Search for the cell housing the specified text and yield its (x, y) center coordinate. 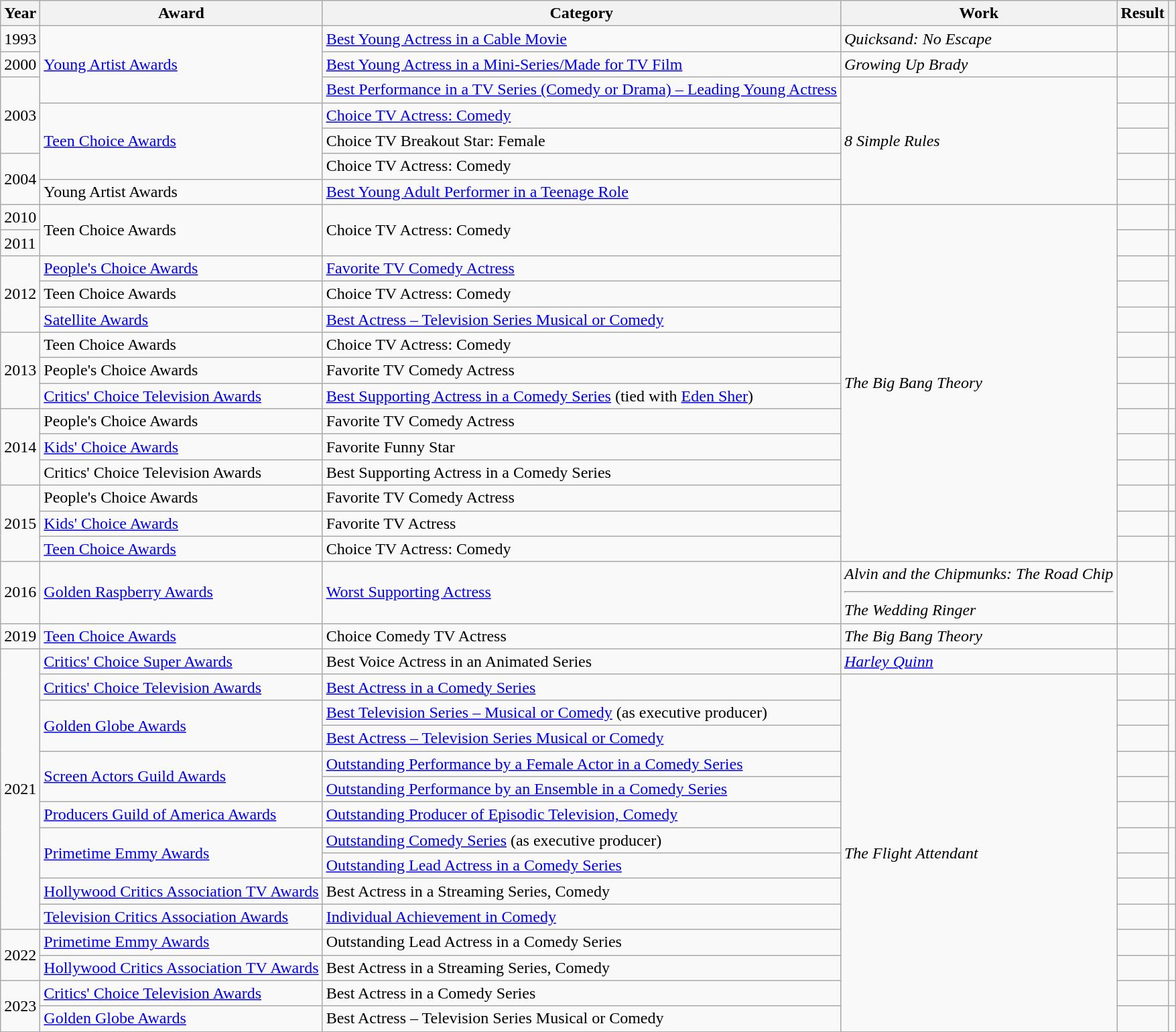
Choice TV Breakout Star: Female (582, 141)
Television Critics Association Awards (181, 917)
2012 (20, 294)
2011 (20, 243)
2019 (20, 636)
Favorite Funny Star (582, 447)
2014 (20, 447)
2004 (20, 179)
Harley Quinn (978, 661)
The Flight Attendant (978, 852)
Alvin and the Chipmunks: The Road ChipThe Wedding Ringer (978, 592)
2023 (20, 1006)
Best Performance in a TV Series (Comedy or Drama) – Leading Young Actress (582, 90)
Screen Actors Guild Awards (181, 776)
Category (582, 13)
Best Young Actress in a Cable Movie (582, 39)
2021 (20, 789)
Best Young Adult Performer in a Teenage Role (582, 192)
2016 (20, 592)
Satellite Awards (181, 320)
Favorite TV Actress (582, 523)
Outstanding Performance by a Female Actor in a Comedy Series (582, 763)
2003 (20, 115)
2015 (20, 523)
Best Young Actress in a Mini-Series/Made for TV Film (582, 64)
2022 (20, 955)
Golden Raspberry Awards (181, 592)
Year (20, 13)
2010 (20, 217)
Producers Guild of America Awards (181, 815)
Best Supporting Actress in a Comedy Series (582, 472)
2013 (20, 371)
Individual Achievement in Comedy (582, 917)
1993 (20, 39)
Best Television Series – Musical or Comedy (as executive producer) (582, 712)
Critics' Choice Super Awards (181, 661)
Outstanding Performance by an Ensemble in a Comedy Series (582, 789)
Outstanding Producer of Episodic Television, Comedy (582, 815)
Choice Comedy TV Actress (582, 636)
Work (978, 13)
Worst Supporting Actress (582, 592)
8 Simple Rules (978, 141)
Outstanding Comedy Series (as executive producer) (582, 840)
Quicksand: No Escape (978, 39)
Award (181, 13)
Result (1142, 13)
Best Voice Actress in an Animated Series (582, 661)
Growing Up Brady (978, 64)
Best Supporting Actress in a Comedy Series (tied with Eden Sher) (582, 396)
2000 (20, 64)
